Provide the (X, Y) coordinate of the cell's center where the given text is located.  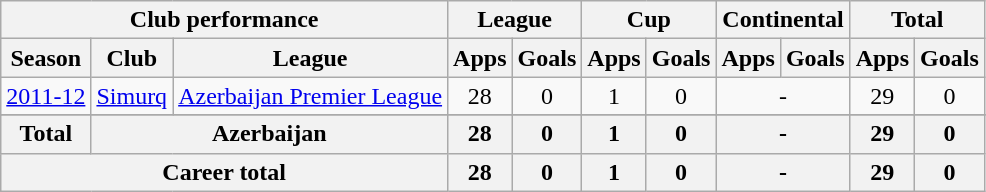
Club (132, 58)
Career total (224, 172)
Season (46, 58)
Azerbaijan (270, 134)
Club performance (224, 20)
Azerbaijan Premier League (310, 96)
Cup (649, 20)
2011-12 (46, 96)
Simurq (132, 96)
Continental (783, 20)
